Find where the given text appears and provide that cell's center as (x, y) coordinate. 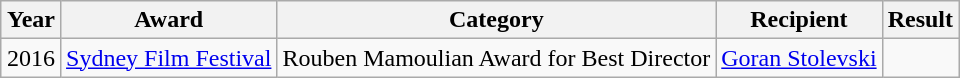
Award (169, 20)
Rouben Mamoulian Award for Best Director (496, 58)
Year (30, 20)
Goran Stolevski (799, 58)
Category (496, 20)
2016 (30, 58)
Result (920, 20)
Sydney Film Festival (169, 58)
Recipient (799, 20)
